From the cell containing the given text, extract its center point as (X, Y) coordinate. 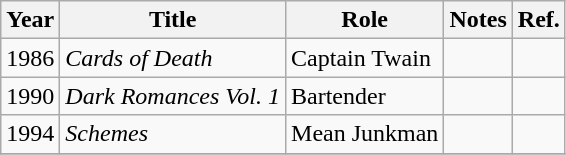
1986 (30, 58)
Bartender (365, 96)
Captain Twain (365, 58)
Mean Junkman (365, 134)
1994 (30, 134)
Title (173, 20)
Role (365, 20)
Dark Romances Vol. 1 (173, 96)
Schemes (173, 134)
1990 (30, 96)
Cards of Death (173, 58)
Ref. (538, 20)
Year (30, 20)
Notes (478, 20)
